From the cell containing the given text, extract its center point as (x, y) coordinate. 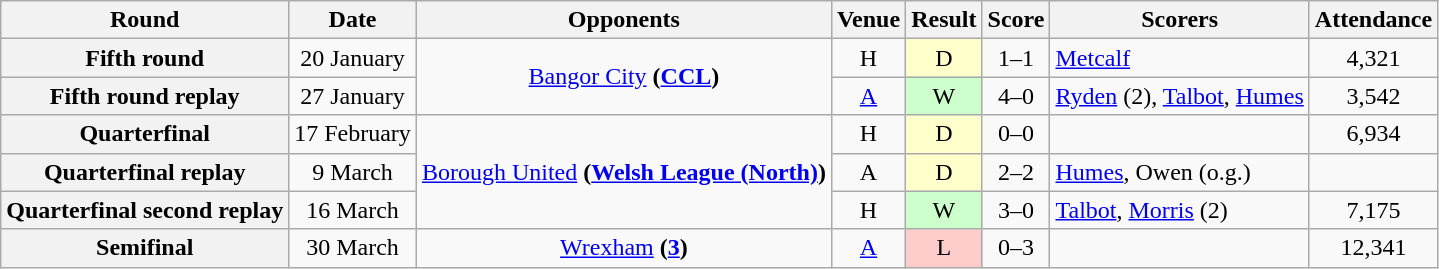
27 January (353, 96)
3–0 (1016, 210)
Result (944, 20)
Humes, Owen (o.g.) (1180, 172)
Date (353, 20)
Quarterfinal replay (145, 172)
7,175 (1373, 210)
Quarterfinal (145, 134)
4,321 (1373, 58)
Round (145, 20)
Wrexham (3) (624, 248)
Opponents (624, 20)
0–3 (1016, 248)
Borough United (Welsh League (North)) (624, 172)
9 March (353, 172)
4–0 (1016, 96)
L (944, 248)
Semifinal (145, 248)
6,934 (1373, 134)
Scorers (1180, 20)
Fifth round (145, 58)
Metcalf (1180, 58)
2–2 (1016, 172)
3,542 (1373, 96)
17 February (353, 134)
20 January (353, 58)
Fifth round replay (145, 96)
30 March (353, 248)
Venue (868, 20)
16 March (353, 210)
0–0 (1016, 134)
1–1 (1016, 58)
Bangor City (CCL) (624, 77)
Quarterfinal second replay (145, 210)
Talbot, Morris (2) (1180, 210)
Attendance (1373, 20)
12,341 (1373, 248)
Score (1016, 20)
Ryden (2), Talbot, Humes (1180, 96)
